Provide the [X, Y] coordinate of the cell's center where the given text is located.  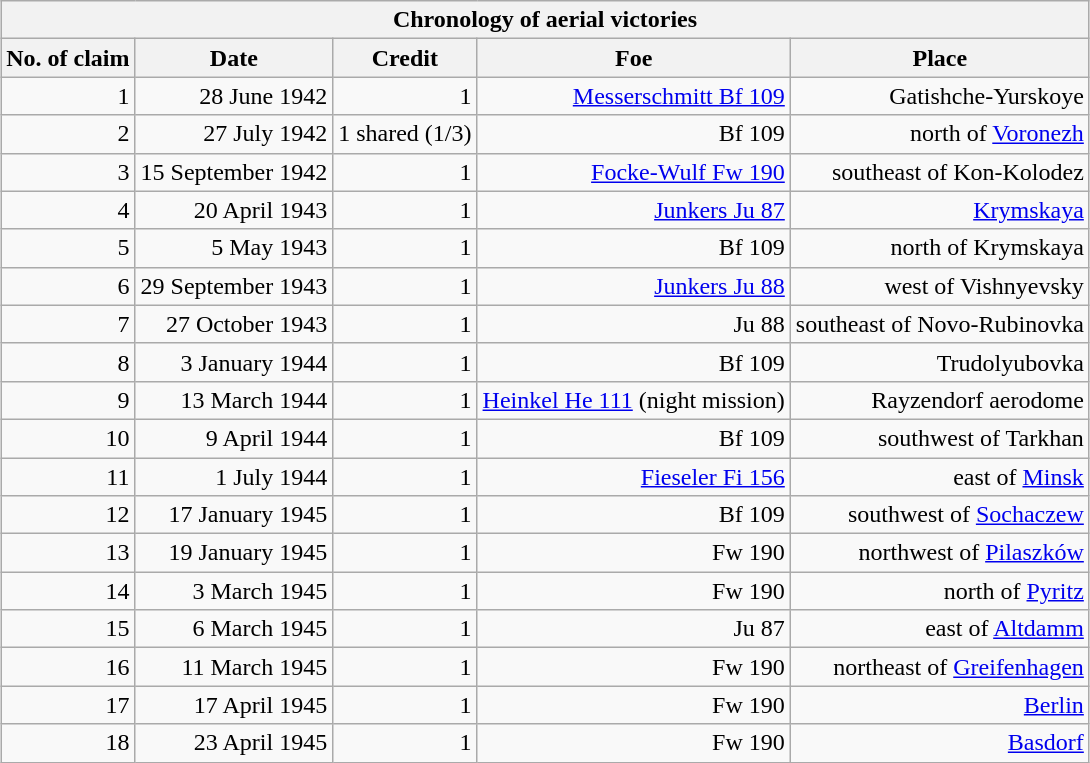
6 [68, 286]
1 shared (1/3) [405, 134]
northeast of Greifenhagen [940, 667]
southwest of Tarkhan [940, 438]
27 October 1943 [234, 324]
16 [68, 667]
Gatishche-Yurskoye [940, 96]
southwest of Sochaczew [940, 515]
Foe [634, 58]
11 [68, 477]
Ju 87 [634, 629]
1 July 1944 [234, 477]
northwest of Pilaszków [940, 553]
15 [68, 629]
4 [68, 210]
3 [68, 172]
17 January 1945 [234, 515]
southeast of Novo-Rubinovka [940, 324]
17 [68, 705]
Heinkel He 111 (night mission) [634, 400]
north of Krymskaya [940, 248]
5 [68, 248]
Trudolyubovka [940, 362]
19 January 1945 [234, 553]
Focke-Wulf Fw 190 [634, 172]
southeast of Kon-Kolodez [940, 172]
north of Pyritz [940, 591]
east of Altdamm [940, 629]
10 [68, 438]
No. of claim [68, 58]
Junkers Ju 88 [634, 286]
Fieseler Fi 156 [634, 477]
29 September 1943 [234, 286]
Messerschmitt Bf 109 [634, 96]
north of Voronezh [940, 134]
5 May 1943 [234, 248]
Date [234, 58]
23 April 1945 [234, 743]
12 [68, 515]
west of Vishnyevsky [940, 286]
3 March 1945 [234, 591]
9 [68, 400]
8 [68, 362]
Place [940, 58]
Chronology of aerial victories [546, 20]
Krymskaya [940, 210]
Credit [405, 58]
Berlin [940, 705]
28 June 1942 [234, 96]
18 [68, 743]
13 March 1944 [234, 400]
9 April 1944 [234, 438]
17 April 1945 [234, 705]
Basdorf [940, 743]
27 July 1942 [234, 134]
11 March 1945 [234, 667]
Rayzendorf aerodome [940, 400]
Junkers Ju 87 [634, 210]
6 March 1945 [234, 629]
3 January 1944 [234, 362]
15 September 1942 [234, 172]
2 [68, 134]
14 [68, 591]
7 [68, 324]
20 April 1943 [234, 210]
Ju 88 [634, 324]
east of Minsk [940, 477]
13 [68, 553]
